From the cell containing the given text, extract its center point as (x, y) coordinate. 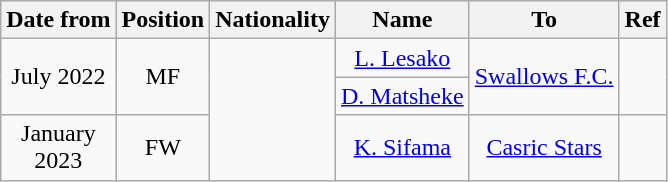
Nationality (273, 20)
Ref (642, 20)
K. Sifama (402, 148)
L. Lesako (402, 58)
D. Matsheke (402, 96)
Name (402, 20)
To (544, 20)
Date from (58, 20)
Casric Stars (544, 148)
Swallows F.C. (544, 77)
MF (163, 77)
July 2022 (58, 77)
January2023 (58, 148)
FW (163, 148)
Position (163, 20)
